Output the (X, Y) coordinate of the center of the cell containing the given text.  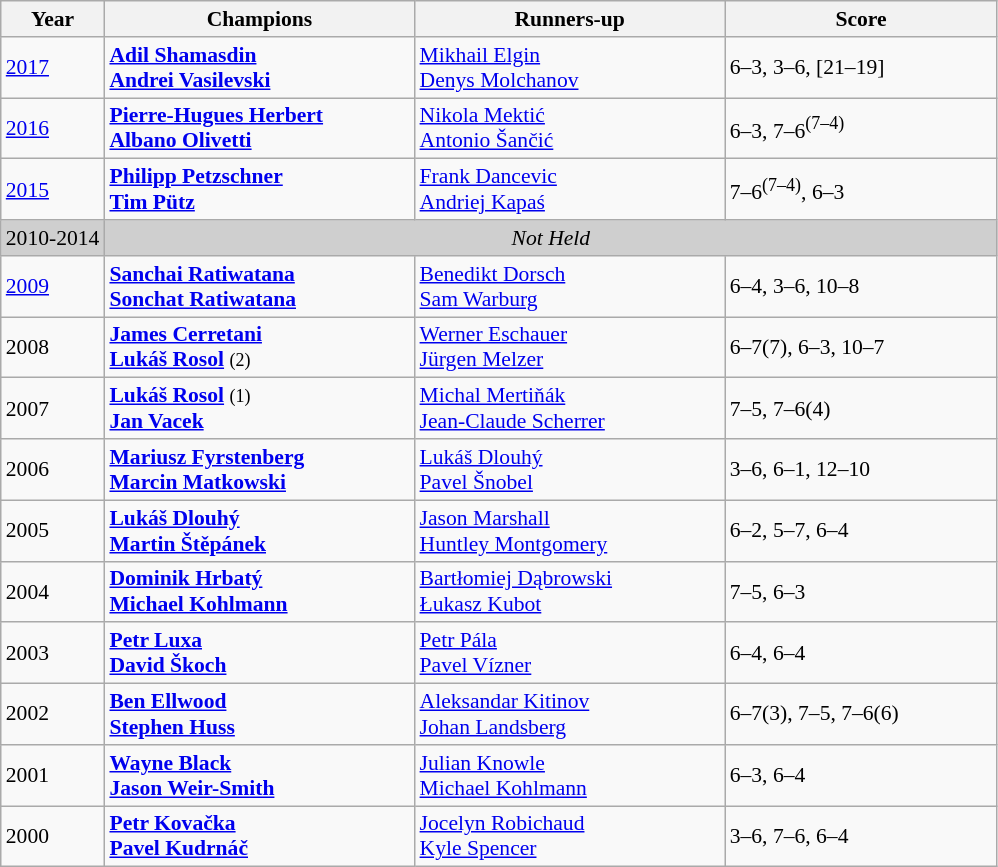
Nikola Mektić Antonio Šančić (570, 128)
3–6, 7–6, 6–4 (862, 836)
Michal Mertiňák Jean-Claude Scherrer (570, 408)
2004 (53, 592)
Petr Pála Pavel Vízner (570, 654)
Aleksandar Kitinov Johan Landsberg (570, 714)
6–7(7), 6–3, 10–7 (862, 348)
Score (862, 19)
7–5, 7–6(4) (862, 408)
Ben Ellwood Stephen Huss (259, 714)
Adil Shamasdin Andrei Vasilevski (259, 68)
Frank Dancevic Andriej Kapaś (570, 190)
7–5, 6–3 (862, 592)
2003 (53, 654)
2010-2014 (53, 238)
Runners-up (570, 19)
6–4, 3–6, 10–8 (862, 286)
6–7(3), 7–5, 7–6(6) (862, 714)
2002 (53, 714)
2015 (53, 190)
2005 (53, 530)
6–2, 5–7, 6–4 (862, 530)
Lukáš Dlouhý Martin Štěpánek (259, 530)
3–6, 6–1, 12–10 (862, 470)
Philipp Petzschner Tim Pütz (259, 190)
Pierre-Hugues Herbert Albano Olivetti (259, 128)
2009 (53, 286)
2001 (53, 776)
2007 (53, 408)
Year (53, 19)
Petr Kovačka Pavel Kudrnáč (259, 836)
2000 (53, 836)
Mikhail Elgin Denys Molchanov (570, 68)
Jason Marshall Huntley Montgomery (570, 530)
Lukáš Dlouhý Pavel Šnobel (570, 470)
2017 (53, 68)
6–4, 6–4 (862, 654)
Lukáš Rosol (1) Jan Vacek (259, 408)
Mariusz Fyrstenberg Marcin Matkowski (259, 470)
Benedikt Dorsch Sam Warburg (570, 286)
Sanchai Ratiwatana Sonchat Ratiwatana (259, 286)
6–3, 7–6(7–4) (862, 128)
Dominik Hrbatý Michael Kohlmann (259, 592)
James Cerretani Lukáš Rosol (2) (259, 348)
6–3, 3–6, [21–19] (862, 68)
2008 (53, 348)
Julian Knowle Michael Kohlmann (570, 776)
Champions (259, 19)
2016 (53, 128)
7–6(7–4), 6–3 (862, 190)
Werner Eschauer Jürgen Melzer (570, 348)
Bartłomiej Dąbrowski Łukasz Kubot (570, 592)
Not Held (550, 238)
2006 (53, 470)
6–3, 6–4 (862, 776)
Jocelyn Robichaud Kyle Spencer (570, 836)
Wayne Black Jason Weir-Smith (259, 776)
Petr Luxa David Škoch (259, 654)
